Identify which cell holds the provided text, then report its (X, Y) central coordinate. 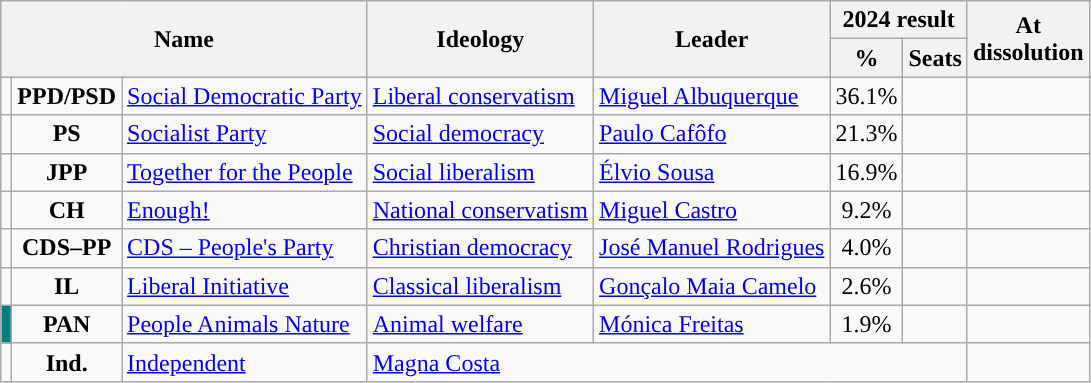
Atdissolution (1028, 39)
1.9% (866, 324)
Together for the People (245, 172)
Paulo Cafôfo (712, 134)
2024 result (898, 20)
PAN (67, 324)
Name (184, 39)
Social democracy (480, 134)
People Animals Nature (245, 324)
Leader (712, 39)
Animal welfare (480, 324)
36.1% (866, 96)
9.2% (866, 210)
Socialist Party (245, 134)
% (866, 58)
Gonçalo Maia Camelo (712, 286)
Liberal conservatism (480, 96)
Liberal Initiative (245, 286)
PS (67, 134)
Christian democracy (480, 248)
National conservatism (480, 210)
2.6% (866, 286)
Social Democratic Party (245, 96)
PPD/PSD (67, 96)
Classical liberalism (480, 286)
Independent (245, 362)
Miguel Castro (712, 210)
Magna Costa (667, 362)
21.3% (866, 134)
Enough! (245, 210)
CDS – People's Party (245, 248)
José Manuel Rodrigues (712, 248)
Mónica Freitas (712, 324)
CH (67, 210)
Social liberalism (480, 172)
CDS–PP (67, 248)
Ind. (67, 362)
16.9% (866, 172)
Miguel Albuquerque (712, 96)
Seats (935, 58)
Élvio Sousa (712, 172)
IL (67, 286)
4.0% (866, 248)
Ideology (480, 39)
JPP (67, 172)
